Search for the cell housing the specified text and yield its (X, Y) center coordinate. 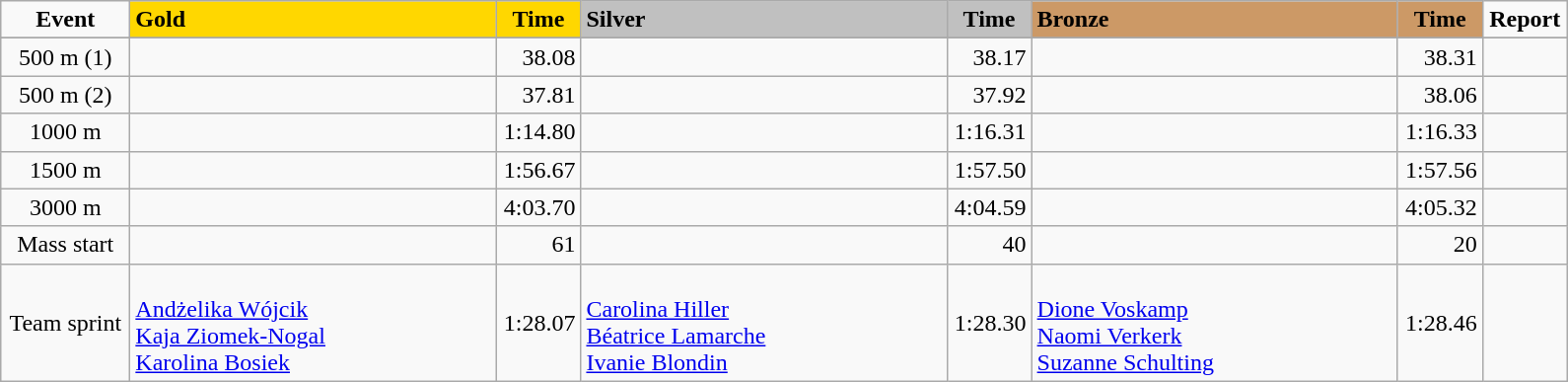
38.08 (538, 57)
4:05.32 (1440, 207)
3000 m (65, 207)
37.81 (538, 95)
1:57.56 (1440, 170)
40 (989, 245)
Event (65, 20)
1:57.50 (989, 170)
1:28.46 (1440, 322)
38.31 (1440, 57)
38.06 (1440, 95)
1:28.30 (989, 322)
1500 m (65, 170)
Gold (314, 20)
Team sprint (65, 322)
4:04.59 (989, 207)
1:16.33 (1440, 132)
Report (1525, 20)
61 (538, 245)
Mass start (65, 245)
500 m (2) (65, 95)
500 m (1) (65, 57)
1:14.80 (538, 132)
Carolina HillerBéatrice LamarcheIvanie Blondin (763, 322)
1:16.31 (989, 132)
38.17 (989, 57)
20 (1440, 245)
37.92 (989, 95)
4:03.70 (538, 207)
1000 m (65, 132)
Bronze (1215, 20)
Andżelika WójcikKaja Ziomek-NogalKarolina Bosiek (314, 322)
1:28.07 (538, 322)
1:56.67 (538, 170)
Dione VoskampNaomi VerkerkSuzanne Schulting (1215, 322)
Silver (763, 20)
